Identify which cell holds the provided text, then report its [X, Y] central coordinate. 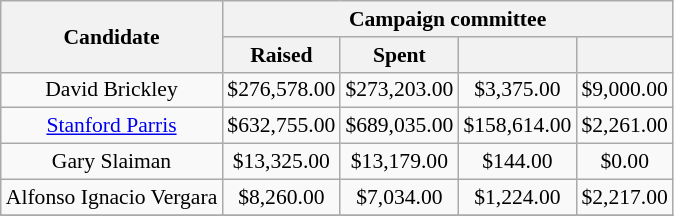
$689,035.00 [399, 126]
$276,578.00 [281, 90]
$144.00 [517, 162]
$158,614.00 [517, 126]
$2,261.00 [624, 126]
Raised [281, 55]
Stanford Parris [112, 126]
$0.00 [624, 162]
Gary Slaiman [112, 162]
$8,260.00 [281, 197]
$7,034.00 [399, 197]
$13,325.00 [281, 162]
Campaign committee [448, 19]
David Brickley [112, 90]
Spent [399, 55]
$632,755.00 [281, 126]
$9,000.00 [624, 90]
$3,375.00 [517, 90]
$1,224.00 [517, 197]
$273,203.00 [399, 90]
$2,217.00 [624, 197]
Candidate [112, 36]
Alfonso Ignacio Vergara [112, 197]
$13,179.00 [399, 162]
